Extract the (x, y) coordinate from the center of the cell holding the provided text.  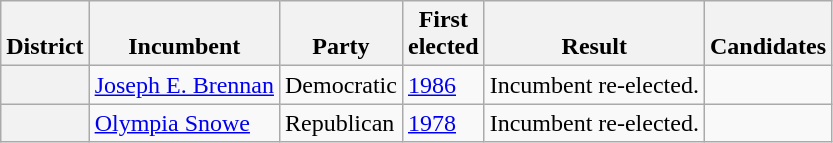
Republican (340, 123)
1986 (443, 85)
1978 (443, 123)
Candidates (768, 34)
Democratic (340, 85)
District (45, 34)
Joseph E. Brennan (184, 85)
Firstelected (443, 34)
Result (594, 34)
Olympia Snowe (184, 123)
Party (340, 34)
Incumbent (184, 34)
